From the cell containing the given text, extract its center point as (x, y) coordinate. 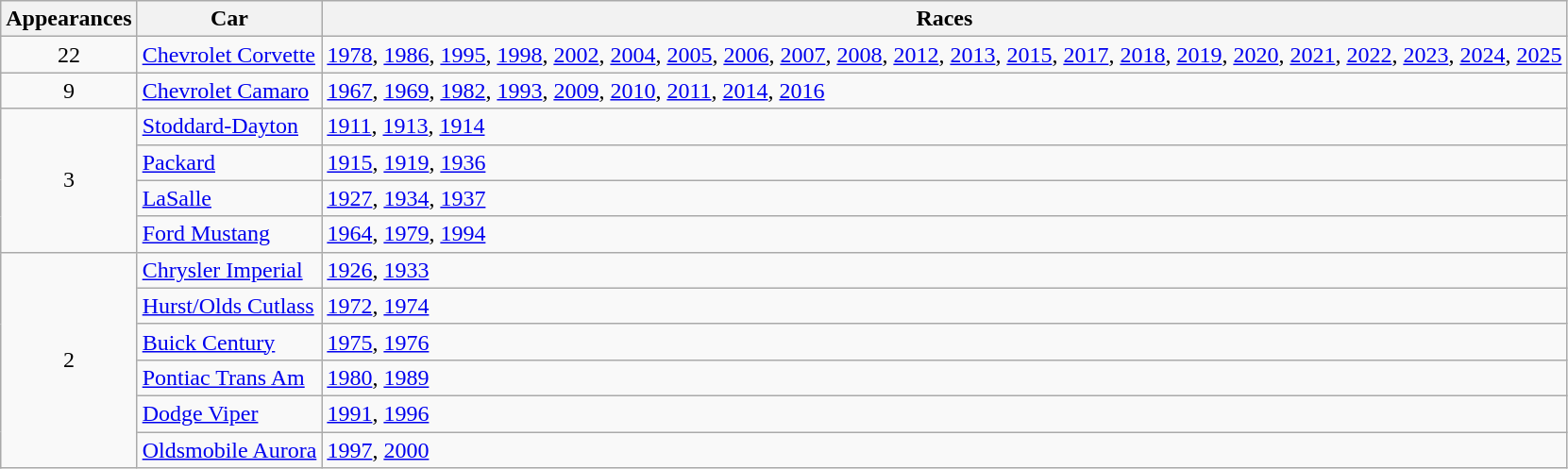
Buick Century (229, 342)
Hurst/Olds Cutlass (229, 306)
2 (69, 360)
Races (944, 19)
22 (69, 55)
9 (69, 91)
Appearances (69, 19)
1967, 1969, 1982, 1993, 2009, 2010, 2011, 2014, 2016 (944, 91)
Chrysler Imperial (229, 270)
LaSalle (229, 198)
1915, 1919, 1936 (944, 162)
1975, 1976 (944, 342)
Chevrolet Camaro (229, 91)
Oldsmobile Aurora (229, 450)
1927, 1934, 1937 (944, 198)
Dodge Viper (229, 413)
Packard (229, 162)
1991, 1996 (944, 413)
Stoddard-Dayton (229, 126)
Pontiac Trans Am (229, 377)
1911, 1913, 1914 (944, 126)
1964, 1979, 1994 (944, 234)
1997, 2000 (944, 450)
1972, 1974 (944, 306)
1980, 1989 (944, 377)
Ford Mustang (229, 234)
Chevrolet Corvette (229, 55)
1926, 1933 (944, 270)
Car (229, 19)
3 (69, 180)
1978, 1986, 1995, 1998, 2002, 2004, 2005, 2006, 2007, 2008, 2012, 2013, 2015, 2017, 2018, 2019, 2020, 2021, 2022, 2023, 2024, 2025 (944, 55)
